Identify which cell holds the provided text, then report its (x, y) central coordinate. 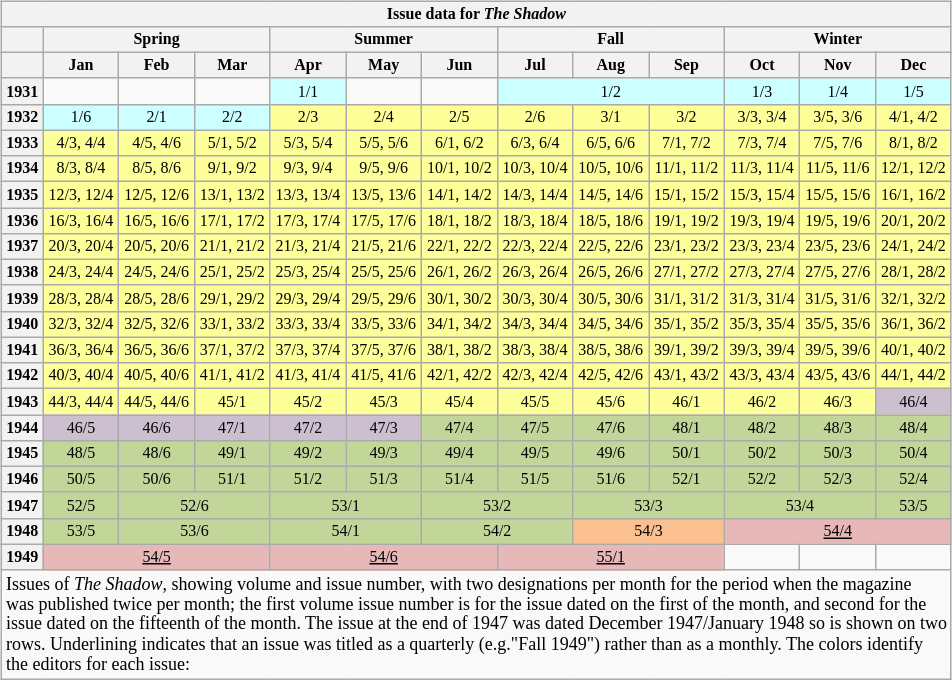
20/1, 20/2 (914, 221)
54/3 (648, 531)
47/3 (384, 428)
1941 (22, 350)
19/5, 19/6 (838, 221)
43/1, 43/2 (687, 376)
11/3, 11/4 (762, 169)
34/1, 34/2 (459, 324)
38/1, 38/2 (459, 350)
Jul (535, 65)
51/5 (535, 479)
2/5 (459, 117)
32/1, 32/2 (914, 298)
45/2 (308, 402)
Mar (232, 65)
4/3, 4/4 (81, 143)
53/1 (346, 505)
52/6 (194, 505)
13/3, 13/4 (308, 195)
29/1, 29/2 (232, 298)
49/1 (232, 454)
8/1, 8/2 (914, 143)
6/1, 6/2 (459, 143)
42/5, 42/6 (611, 376)
48/1 (687, 428)
49/2 (308, 454)
43/5, 43/6 (838, 376)
16/5, 16/6 (157, 221)
1/4 (838, 91)
23/3, 23/4 (762, 247)
11/1, 11/2 (687, 169)
Winter (838, 40)
46/3 (838, 402)
31/5, 31/6 (838, 298)
54/1 (346, 531)
13/5, 13/6 (384, 195)
23/5, 23/6 (838, 247)
2/4 (384, 117)
Summer (384, 40)
27/3, 27/4 (762, 272)
54/2 (496, 531)
12/1, 12/2 (914, 169)
50/4 (914, 454)
1/3 (762, 91)
42/1, 42/2 (459, 376)
1936 (22, 221)
50/2 (762, 454)
32/3, 32/4 (81, 324)
37/5, 37/6 (384, 350)
Oct (762, 65)
35/1, 35/2 (687, 324)
35/3, 35/4 (762, 324)
26/1, 26/2 (459, 272)
52/3 (838, 479)
1938 (22, 272)
24/1, 24/2 (914, 247)
4/5, 4/6 (157, 143)
1947 (22, 505)
46/6 (157, 428)
14/1, 14/2 (459, 195)
51/6 (611, 479)
15/1, 15/2 (687, 195)
17/3, 17/4 (308, 221)
1937 (22, 247)
1/2 (610, 91)
31/3, 31/4 (762, 298)
3/1 (611, 117)
13/1, 13/2 (232, 195)
28/3, 28/4 (81, 298)
19/3, 19/4 (762, 221)
15/3, 15/4 (762, 195)
25/3, 25/4 (308, 272)
26/3, 26/4 (535, 272)
44/3, 44/4 (81, 402)
39/3, 39/4 (762, 350)
31/1, 31/2 (687, 298)
1948 (22, 531)
16/1, 16/2 (914, 195)
26/5, 26/6 (611, 272)
50/3 (838, 454)
28/5, 28/6 (157, 298)
2/6 (535, 117)
50/5 (81, 479)
Spring (156, 40)
10/5, 10/6 (611, 169)
29/5, 29/6 (384, 298)
46/1 (687, 402)
22/1, 22/2 (459, 247)
48/2 (762, 428)
52/1 (687, 479)
1944 (22, 428)
20/3, 20/4 (81, 247)
46/5 (81, 428)
41/5, 41/6 (384, 376)
28/1, 28/2 (914, 272)
1935 (22, 195)
45/6 (611, 402)
36/5, 36/6 (157, 350)
12/3, 12/4 (81, 195)
45/3 (384, 402)
1946 (22, 479)
1945 (22, 454)
5/3, 5/4 (308, 143)
36/3, 36/4 (81, 350)
34/5, 34/6 (611, 324)
21/3, 21/4 (308, 247)
Aug (611, 65)
23/1, 23/2 (687, 247)
22/3, 22/4 (535, 247)
41/1, 41/2 (232, 376)
Jun (459, 65)
4/1, 4/2 (914, 117)
Nov (838, 65)
42/3, 42/4 (535, 376)
51/2 (308, 479)
54/5 (156, 557)
53/3 (648, 505)
40/5, 40/6 (157, 376)
16/3, 16/4 (81, 221)
37/1, 37/2 (232, 350)
1933 (22, 143)
14/3, 14/4 (535, 195)
24/3, 24/4 (81, 272)
49/5 (535, 454)
54/6 (384, 557)
1939 (22, 298)
1943 (22, 402)
33/5, 33/6 (384, 324)
33/1, 33/2 (232, 324)
1940 (22, 324)
45/1 (232, 402)
22/5, 22/6 (611, 247)
46/4 (914, 402)
38/3, 38/4 (535, 350)
32/5, 32/6 (157, 324)
52/4 (914, 479)
49/6 (611, 454)
44/5, 44/6 (157, 402)
48/3 (838, 428)
49/3 (384, 454)
46/2 (762, 402)
48/5 (81, 454)
44/1, 44/2 (914, 376)
55/1 (610, 557)
47/6 (611, 428)
Apr (308, 65)
9/5, 9/6 (384, 169)
41/3, 41/4 (308, 376)
27/1, 27/2 (687, 272)
Dec (914, 65)
50/6 (157, 479)
9/3, 9/4 (308, 169)
20/5, 20/6 (157, 247)
52/5 (81, 505)
Fall (610, 40)
40/3, 40/4 (81, 376)
48/4 (914, 428)
1/1 (308, 91)
Feb (157, 65)
10/1, 10/2 (459, 169)
8/5, 8/6 (157, 169)
30/3, 30/4 (535, 298)
14/5, 14/6 (611, 195)
6/5, 6/6 (611, 143)
9/1, 9/2 (232, 169)
8/3, 8/4 (81, 169)
19/1, 19/2 (687, 221)
7/5, 7/6 (838, 143)
52/2 (762, 479)
39/5, 39/6 (838, 350)
30/5, 30/6 (611, 298)
30/1, 30/2 (459, 298)
40/1, 40/2 (914, 350)
38/5, 38/6 (611, 350)
21/5, 21/6 (384, 247)
1942 (22, 376)
35/5, 35/6 (838, 324)
1932 (22, 117)
18/3, 18/4 (535, 221)
17/1, 17/2 (232, 221)
1931 (22, 91)
47/2 (308, 428)
2/3 (308, 117)
12/5, 12/6 (157, 195)
29/3, 29/4 (308, 298)
1934 (22, 169)
18/1, 18/2 (459, 221)
1949 (22, 557)
47/5 (535, 428)
47/4 (459, 428)
24/5, 24/6 (157, 272)
54/4 (838, 531)
27/5, 27/6 (838, 272)
3/3, 3/4 (762, 117)
25/5, 25/6 (384, 272)
3/5, 3/6 (838, 117)
47/1 (232, 428)
2/2 (232, 117)
2/1 (157, 117)
53/4 (800, 505)
48/6 (157, 454)
21/1, 21/2 (232, 247)
7/3, 7/4 (762, 143)
33/3, 33/4 (308, 324)
May (384, 65)
50/1 (687, 454)
36/1, 36/2 (914, 324)
Jan (81, 65)
51/4 (459, 479)
25/1, 25/2 (232, 272)
51/3 (384, 479)
53/2 (496, 505)
39/1, 39/2 (687, 350)
17/5, 17/6 (384, 221)
51/1 (232, 479)
37/3, 37/4 (308, 350)
45/5 (535, 402)
49/4 (459, 454)
34/3, 34/4 (535, 324)
Issue data for The Shadow (477, 14)
18/5, 18/6 (611, 221)
45/4 (459, 402)
6/3, 6/4 (535, 143)
53/6 (194, 531)
10/3, 10/4 (535, 169)
3/2 (687, 117)
1/5 (914, 91)
15/5, 15/6 (838, 195)
Sep (687, 65)
5/5, 5/6 (384, 143)
7/1, 7/2 (687, 143)
1/6 (81, 117)
11/5, 11/6 (838, 169)
5/1, 5/2 (232, 143)
43/3, 43/4 (762, 376)
